Capture the cell that displays the provided text and extract its [X, Y] central coordinate. 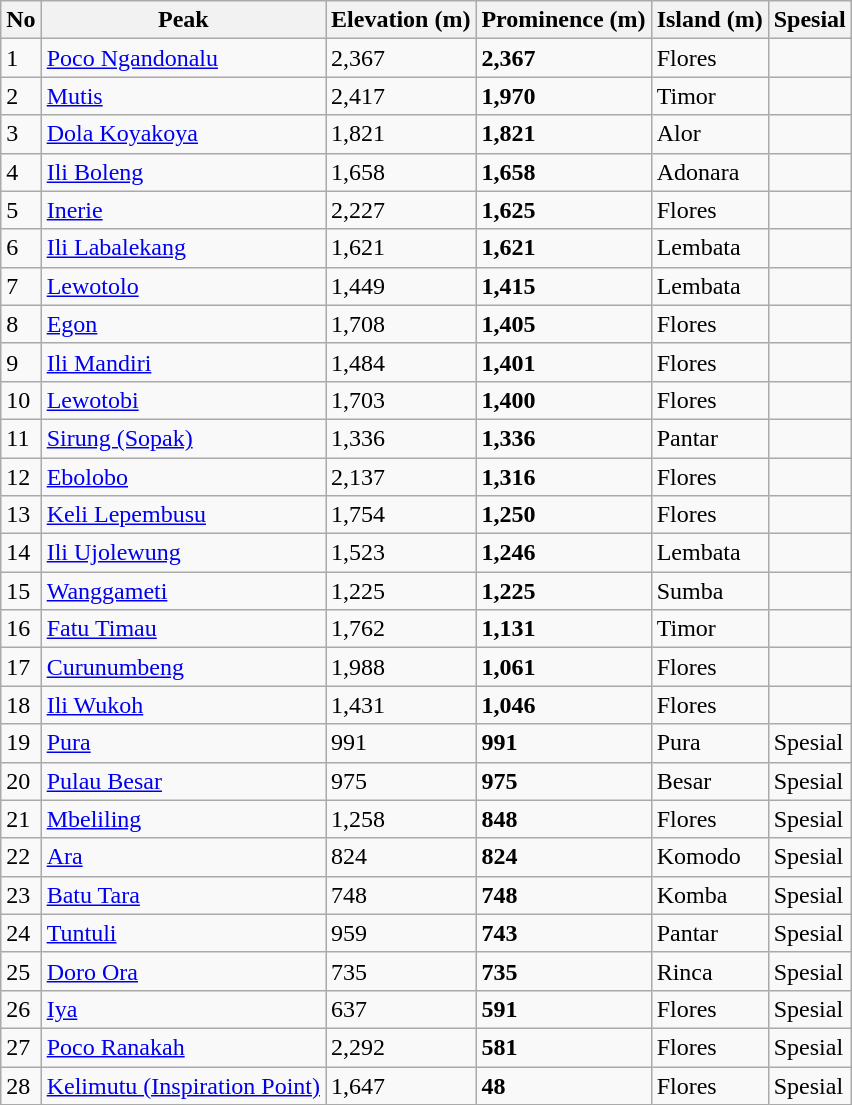
Ili Ujolewung [183, 553]
23 [21, 895]
27 [21, 1047]
Ili Mandiri [183, 362]
Prominence (m) [564, 20]
5 [21, 210]
Curunumbeng [183, 667]
26 [21, 1009]
1,647 [401, 1085]
591 [564, 1009]
19 [21, 743]
6 [21, 248]
581 [564, 1047]
1,625 [564, 210]
Ebolobo [183, 477]
22 [21, 857]
Ili Wukoh [183, 705]
25 [21, 971]
9 [21, 362]
2,137 [401, 477]
Lewotolo [183, 286]
12 [21, 477]
2,417 [401, 96]
Pulau Besar [183, 781]
Besar [710, 781]
848 [564, 819]
1,988 [401, 667]
Poco Ngandonalu [183, 58]
Mutis [183, 96]
Alor [710, 134]
1,131 [564, 629]
No [21, 20]
28 [21, 1085]
Mbeliling [183, 819]
Elevation (m) [401, 20]
1,400 [564, 400]
Sirung (Sopak) [183, 438]
Keli Lepembusu [183, 515]
Inerie [183, 210]
Lewotobi [183, 400]
1,415 [564, 286]
1,762 [401, 629]
Kelimutu (Inspiration Point) [183, 1085]
2 [21, 96]
1,061 [564, 667]
1,970 [564, 96]
1,703 [401, 400]
1,046 [564, 705]
21 [21, 819]
Wanggameti [183, 591]
8 [21, 324]
2,292 [401, 1047]
18 [21, 705]
Ili Boleng [183, 172]
16 [21, 629]
1,431 [401, 705]
13 [21, 515]
Doro Ora [183, 971]
Dola Koyakoya [183, 134]
17 [21, 667]
1,250 [564, 515]
11 [21, 438]
637 [401, 1009]
1,708 [401, 324]
14 [21, 553]
24 [21, 933]
Ara [183, 857]
Rinca [710, 971]
2,227 [401, 210]
1,401 [564, 362]
1 [21, 58]
Iya [183, 1009]
Egon [183, 324]
48 [564, 1085]
4 [21, 172]
Poco Ranakah [183, 1047]
1,405 [564, 324]
Komba [710, 895]
1,484 [401, 362]
1,316 [564, 477]
15 [21, 591]
1,449 [401, 286]
Ili Labalekang [183, 248]
1,523 [401, 553]
1,246 [564, 553]
10 [21, 400]
7 [21, 286]
Island (m) [710, 20]
959 [401, 933]
3 [21, 134]
Adonara [710, 172]
Komodo [710, 857]
1,258 [401, 819]
Fatu Timau [183, 629]
Sumba [710, 591]
20 [21, 781]
Peak [183, 20]
Batu Tara [183, 895]
743 [564, 933]
1,754 [401, 515]
Tuntuli [183, 933]
